For the text-containing cell, return its midpoint in (x, y) coordinate format. 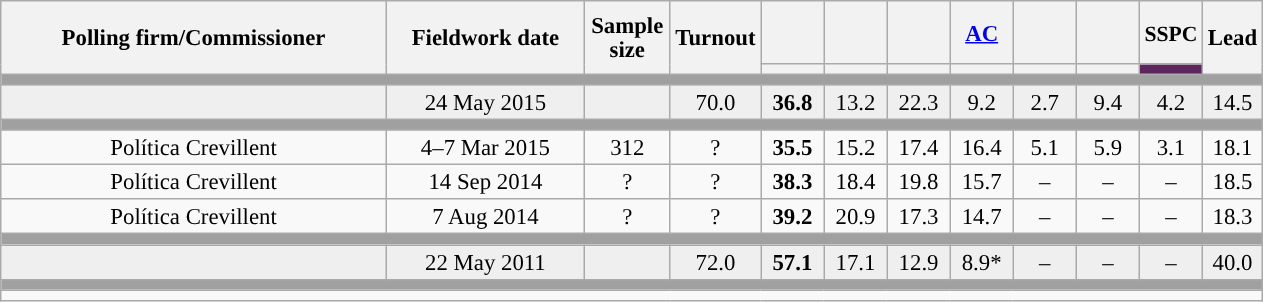
7 Aug 2014 (485, 218)
4–7 Mar 2015 (485, 148)
35.5 (792, 148)
Lead (1232, 38)
13.2 (856, 102)
16.4 (982, 148)
5.1 (1044, 148)
2.7 (1044, 102)
17.3 (918, 218)
Polling firm/Commissioner (194, 38)
70.0 (716, 102)
5.9 (1108, 148)
57.1 (792, 262)
19.8 (918, 182)
72.0 (716, 262)
18.4 (856, 182)
15.7 (982, 182)
312 (627, 148)
17.1 (856, 262)
14.7 (982, 218)
14.5 (1232, 102)
40.0 (1232, 262)
20.9 (856, 218)
24 May 2015 (485, 102)
Sample size (627, 38)
22 May 2011 (485, 262)
AC (982, 32)
38.3 (792, 182)
12.9 (918, 262)
18.5 (1232, 182)
36.8 (792, 102)
9.2 (982, 102)
18.3 (1232, 218)
17.4 (918, 148)
Turnout (716, 38)
18.1 (1232, 148)
39.2 (792, 218)
22.3 (918, 102)
4.2 (1170, 102)
14 Sep 2014 (485, 182)
Fieldwork date (485, 38)
15.2 (856, 148)
SSPC (1170, 32)
3.1 (1170, 148)
9.4 (1108, 102)
8.9* (982, 262)
